Capture the cell that displays the provided text and extract its (x, y) central coordinate. 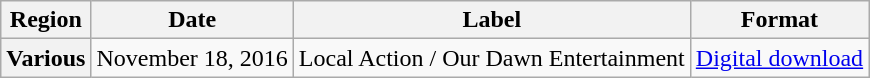
Various (46, 58)
Digital download (779, 58)
Date (192, 20)
Local Action / Our Dawn Entertainment (492, 58)
Format (779, 20)
Region (46, 20)
Label (492, 20)
November 18, 2016 (192, 58)
